Locate the cell with the specified text and output its [x, y] center coordinate. 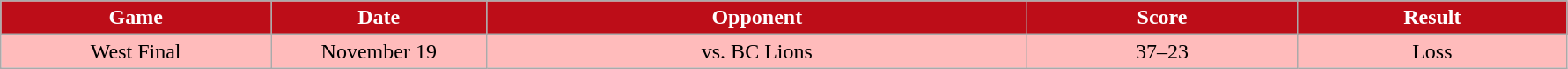
Result [1432, 18]
Date [379, 18]
West Final [136, 51]
November 19 [379, 51]
Opponent [757, 18]
vs. BC Lions [757, 51]
Score [1162, 18]
37–23 [1162, 51]
Loss [1432, 51]
Game [136, 18]
